From the cell containing the given text, extract its center point as (X, Y) coordinate. 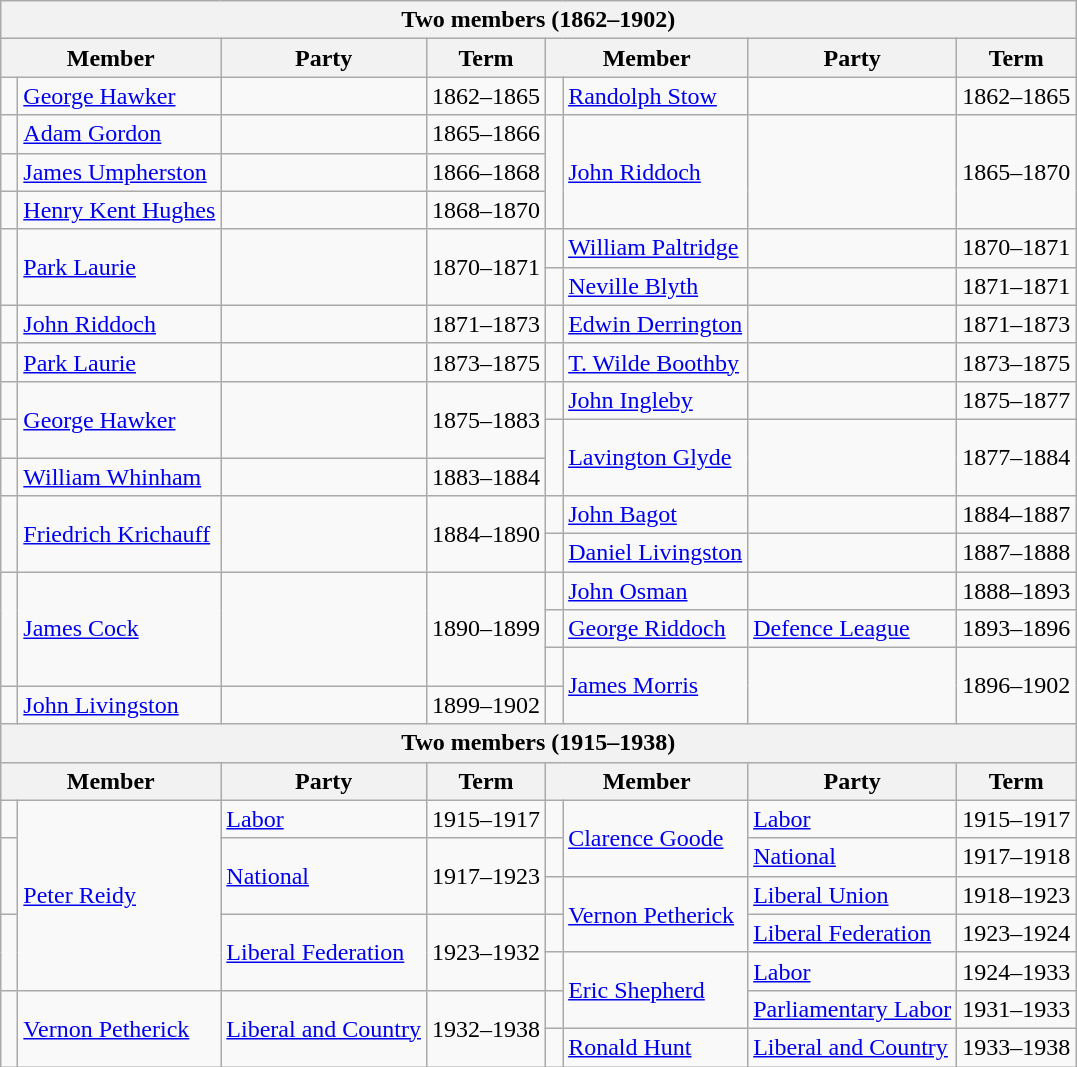
1871–1871 (1016, 286)
Adam Gordon (120, 134)
1933–1938 (1016, 1047)
1893–1896 (1016, 629)
William Paltridge (656, 248)
Ronald Hunt (656, 1047)
1890–1899 (486, 629)
1923–1924 (1016, 933)
John Bagot (656, 515)
1924–1933 (1016, 971)
Randolph Stow (656, 96)
John Osman (656, 591)
1865–1866 (486, 134)
1917–1923 (486, 876)
1865–1870 (1016, 172)
1877–1884 (1016, 457)
Edwin Derrington (656, 324)
1888–1893 (1016, 591)
1884–1887 (1016, 515)
Two members (1915–1938) (538, 743)
Henry Kent Hughes (120, 210)
Peter Reidy (120, 895)
1923–1932 (486, 952)
1868–1870 (486, 210)
William Whinham (120, 477)
Two members (1862–1902) (538, 20)
John Livingston (120, 705)
1932–1938 (486, 1028)
James Umpherston (120, 172)
James Morris (656, 686)
1918–1923 (1016, 895)
1875–1883 (486, 419)
T. Wilde Boothby (656, 362)
1896–1902 (1016, 686)
1899–1902 (486, 705)
1866–1868 (486, 172)
Clarence Goode (656, 838)
Liberal Union (852, 895)
Daniel Livingston (656, 553)
Eric Shepherd (656, 990)
1917–1918 (1016, 857)
1875–1877 (1016, 400)
James Cock (120, 629)
1887–1888 (1016, 553)
Defence League (852, 629)
Neville Blyth (656, 286)
1884–1890 (486, 534)
1931–1933 (1016, 1009)
George Riddoch (656, 629)
John Ingleby (656, 400)
1883–1884 (486, 477)
Parliamentary Labor (852, 1009)
Lavington Glyde (656, 457)
Friedrich Krichauff (120, 534)
